Return the (x, y) coordinate for the center point of the cell that contains the specified text.  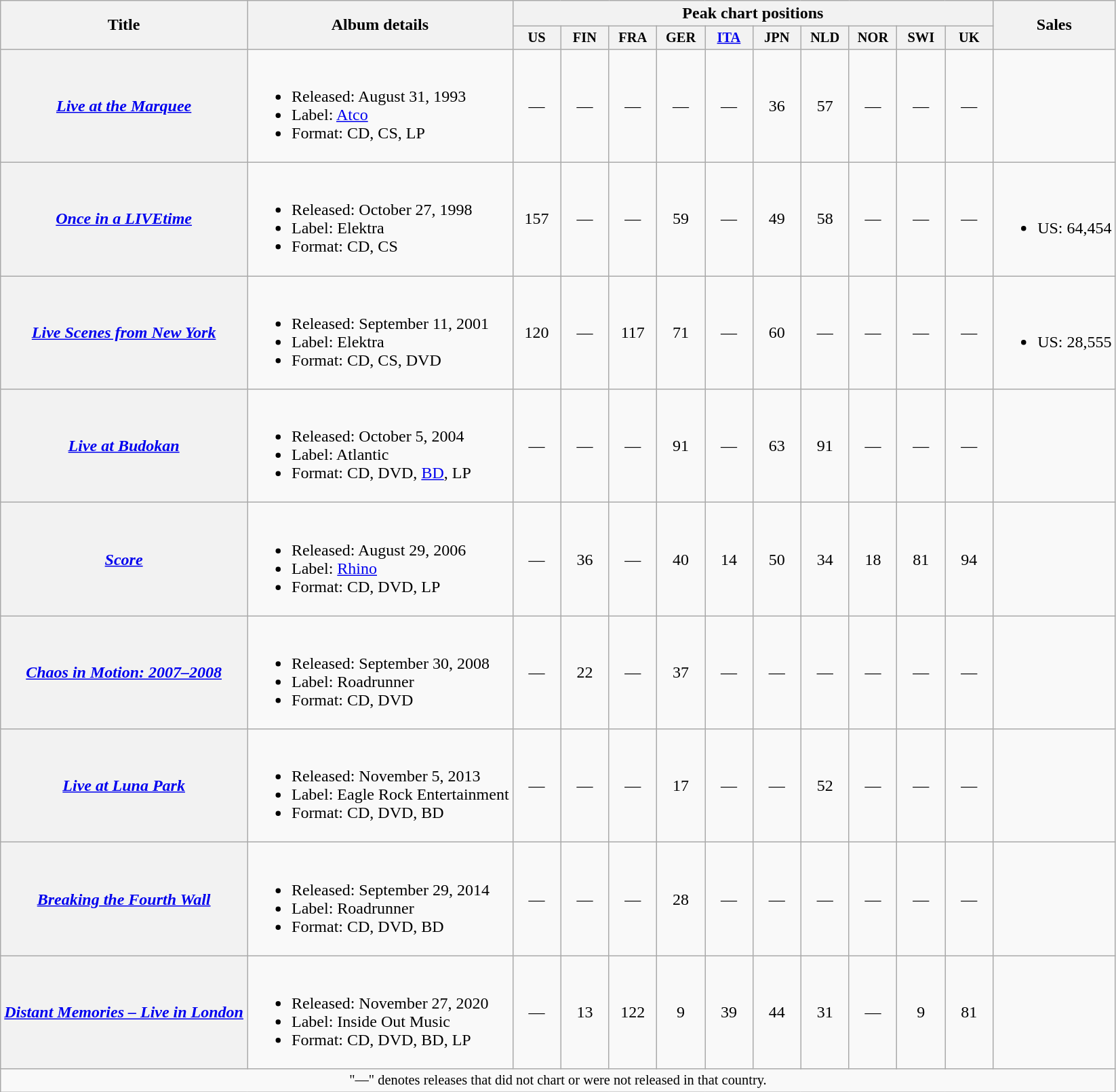
JPN (777, 38)
Live Scenes from New York (124, 332)
Released: November 27, 2020Label: Inside Out MusicFormat: CD, DVD, BD, LP (380, 1012)
"—" denotes releases that did not chart or were not released in that country. (558, 1080)
117 (633, 332)
40 (681, 559)
120 (537, 332)
14 (730, 559)
Score (124, 559)
Live at Luna Park (124, 785)
Released: September 29, 2014Label: RoadrunnerFormat: CD, DVD, BD (380, 899)
FIN (584, 38)
Peak chart positions (753, 14)
17 (681, 785)
Live at Budokan (124, 446)
37 (681, 673)
34 (824, 559)
NOR (873, 38)
Once in a LIVEtime (124, 220)
57 (824, 106)
Released: September 30, 2008Label: RoadrunnerFormat: CD, DVD (380, 673)
ITA (730, 38)
63 (777, 446)
Sales (1054, 25)
60 (777, 332)
Chaos in Motion: 2007–2008 (124, 673)
18 (873, 559)
39 (730, 1012)
GER (681, 38)
Released: August 31, 1993Label: AtcoFormat: CD, CS, LP (380, 106)
Released: October 27, 1998Label: ElektraFormat: CD, CS (380, 220)
Released: November 5, 2013Label: Eagle Rock EntertainmentFormat: CD, DVD, BD (380, 785)
157 (537, 220)
31 (824, 1012)
49 (777, 220)
Title (124, 25)
Distant Memories – Live in London (124, 1012)
US (537, 38)
94 (970, 559)
13 (584, 1012)
22 (584, 673)
US: 64,454 (1054, 220)
59 (681, 220)
Released: October 5, 2004Label: AtlanticFormat: CD, DVD, BD, LP (380, 446)
71 (681, 332)
52 (824, 785)
Released: August 29, 2006Label: RhinoFormat: CD, DVD, LP (380, 559)
44 (777, 1012)
28 (681, 899)
58 (824, 220)
Live at the Marquee (124, 106)
NLD (824, 38)
FRA (633, 38)
Album details (380, 25)
50 (777, 559)
SWI (921, 38)
Breaking the Fourth Wall (124, 899)
Released: September 11, 2001Label: ElektraFormat: CD, CS, DVD (380, 332)
US: 28,555 (1054, 332)
122 (633, 1012)
UK (970, 38)
